From the cell containing the given text, extract its center point as (x, y) coordinate. 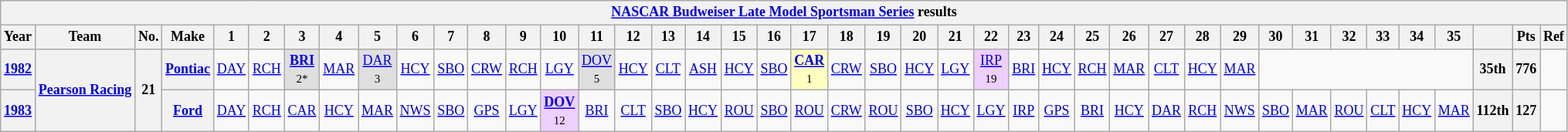
13 (668, 37)
4 (339, 37)
25 (1092, 37)
Pearson Racing (85, 90)
Ref (1554, 37)
Team (85, 37)
DAR3 (378, 69)
IRP (1024, 111)
24 (1057, 37)
35 (1454, 37)
30 (1276, 37)
35th (1492, 69)
ASH (703, 69)
NASCAR Budweiser Late Model Sportsman Series results (784, 12)
22 (991, 37)
20 (919, 37)
IRP19 (991, 69)
5 (378, 37)
33 (1383, 37)
1983 (19, 111)
1982 (19, 69)
DOV12 (559, 111)
27 (1166, 37)
Year (19, 37)
Pts (1526, 37)
17 (809, 37)
No. (148, 37)
29 (1240, 37)
16 (774, 37)
34 (1417, 37)
18 (847, 37)
8 (487, 37)
Pontiac (188, 69)
127 (1526, 111)
23 (1024, 37)
15 (738, 37)
10 (559, 37)
7 (451, 37)
CAR1 (809, 69)
DOV5 (597, 69)
19 (884, 37)
DAR (1166, 111)
6 (416, 37)
14 (703, 37)
26 (1129, 37)
12 (633, 37)
28 (1202, 37)
1 (231, 37)
CAR (302, 111)
2 (266, 37)
9 (523, 37)
Make (188, 37)
31 (1312, 37)
BRI2* (302, 69)
Ford (188, 111)
11 (597, 37)
112th (1492, 111)
776 (1526, 69)
32 (1349, 37)
3 (302, 37)
